Locate the cell with the specified text and output its [x, y] center coordinate. 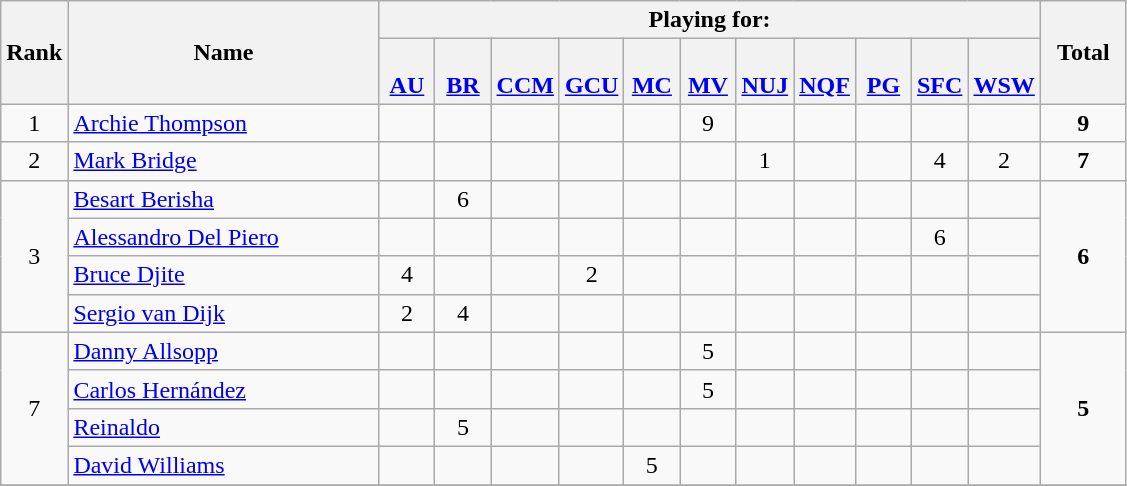
Playing for: [710, 20]
GCU [591, 72]
NQF [825, 72]
Archie Thompson [224, 123]
Total [1083, 52]
Sergio van Dijk [224, 313]
SFC [939, 72]
MC [652, 72]
WSW [1004, 72]
CCM [525, 72]
Danny Allsopp [224, 351]
Name [224, 52]
Besart Berisha [224, 199]
BR [463, 72]
MV [708, 72]
NUJ [765, 72]
Mark Bridge [224, 161]
Reinaldo [224, 427]
3 [34, 256]
PG [883, 72]
Alessandro Del Piero [224, 237]
Carlos Hernández [224, 389]
David Williams [224, 465]
Rank [34, 52]
Bruce Djite [224, 275]
AU [407, 72]
